Return [X, Y] of the center of cell containing provided text 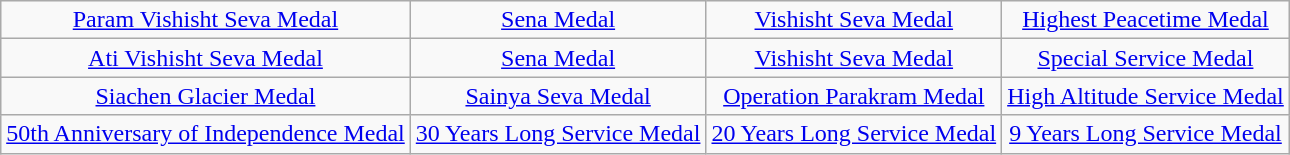
Special Service Medal [1146, 58]
20 Years Long Service Medal [854, 134]
30 Years Long Service Medal [558, 134]
High Altitude Service Medal [1146, 96]
Highest Peacetime Medal [1146, 20]
Sainya Seva Medal [558, 96]
50th Anniversary of Independence Medal [206, 134]
Ati Vishisht Seva Medal [206, 58]
Operation Parakram Medal [854, 96]
Param Vishisht Seva Medal [206, 20]
Siachen Glacier Medal [206, 96]
9 Years Long Service Medal [1146, 134]
